Find where the given text appears and provide that cell's center as [X, Y] coordinate. 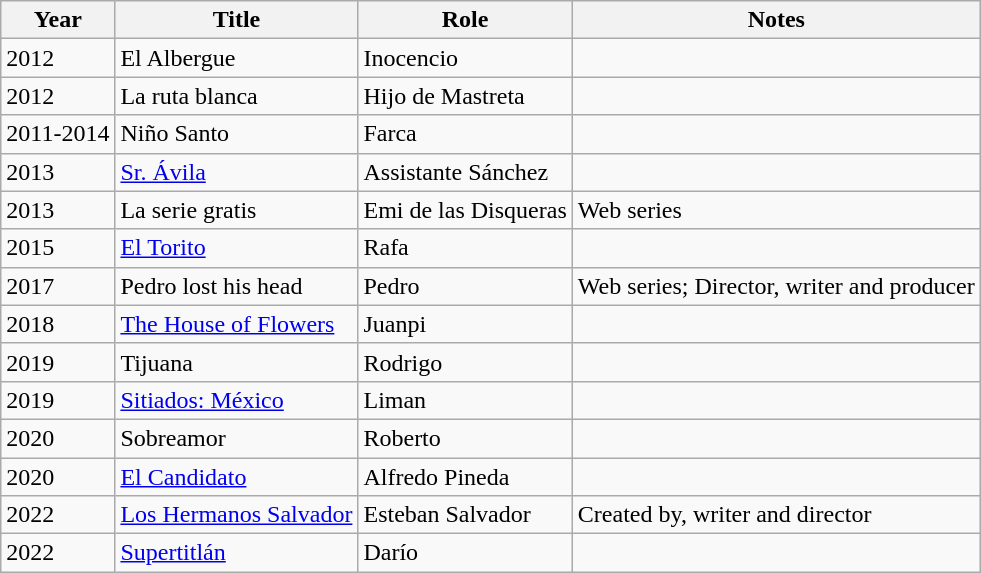
Rafa [465, 248]
Pedro lost his head [236, 286]
El Albergue [236, 58]
Notes [776, 20]
Emi de las Disqueras [465, 210]
Alfredo Pineda [465, 477]
Darío [465, 553]
Title [236, 20]
Tijuana [236, 362]
Farca [465, 134]
Sr. Ávila [236, 172]
Liman [465, 400]
Inocencio [465, 58]
Niño Santo [236, 134]
La ruta blanca [236, 96]
Sobreamor [236, 438]
Los Hermanos Salvador [236, 515]
Role [465, 20]
2018 [58, 324]
El Candidato [236, 477]
Year [58, 20]
2015 [58, 248]
Web series; Director, writer and producer [776, 286]
The House of Flowers [236, 324]
Rodrigo [465, 362]
Pedro [465, 286]
Hijo de Mastreta [465, 96]
Esteban Salvador [465, 515]
Assistante Sánchez [465, 172]
Roberto [465, 438]
La serie gratis [236, 210]
Juanpi [465, 324]
El Torito [236, 248]
Created by, writer and director [776, 515]
2011-2014 [58, 134]
Sitiados: México [236, 400]
2017 [58, 286]
Web series [776, 210]
Supertitlán [236, 553]
